Extract the [X, Y] coordinate from the center of the cell holding the provided text.  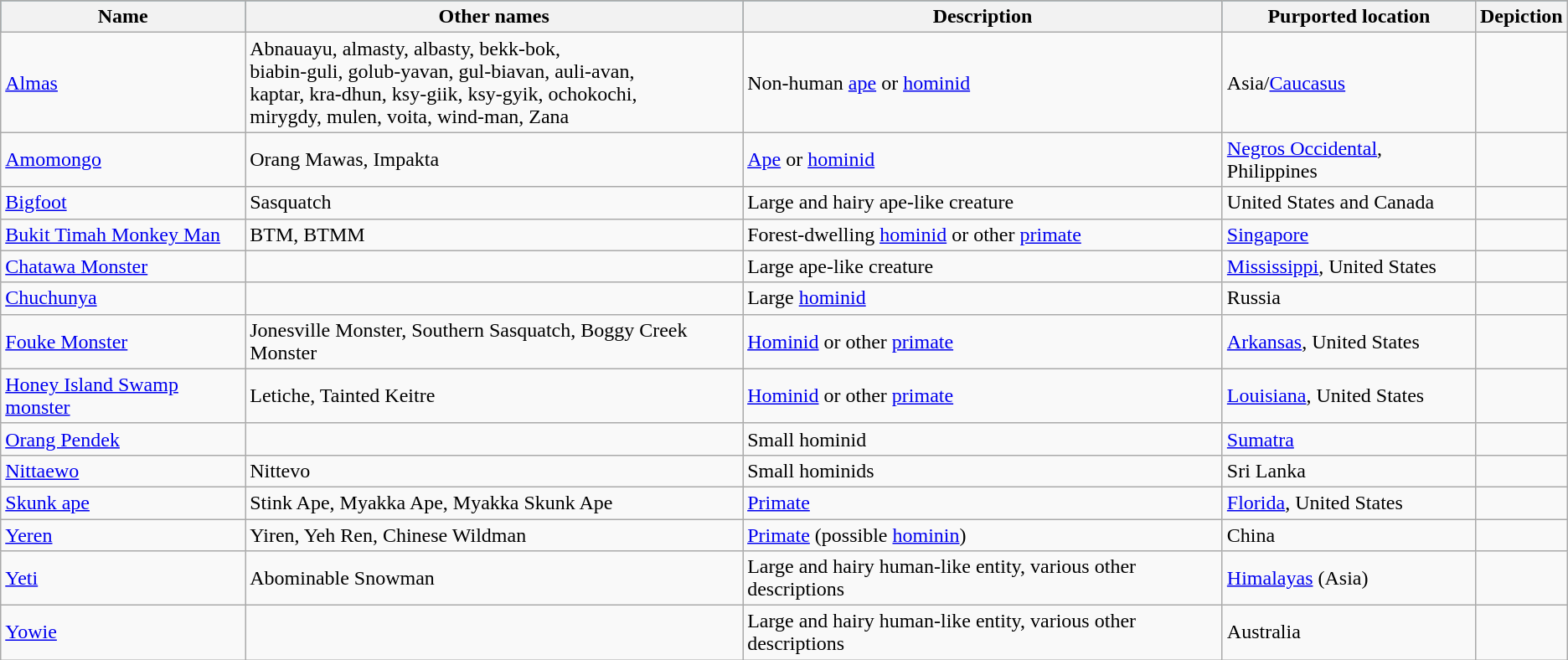
Orang Pendek [123, 439]
Large ape-like creature [983, 266]
Bigfoot [123, 203]
Primate [983, 503]
Asia/Caucasus [1349, 82]
Mississippi, United States [1349, 266]
Small hominid [983, 439]
Name [123, 17]
Australia [1349, 633]
Chatawa Monster [123, 266]
Yeti [123, 578]
Abominable Snowman [494, 578]
Sasquatch [494, 203]
Louisiana, United States [1349, 395]
Skunk ape [123, 503]
BTM, BTMM [494, 235]
Sri Lanka [1349, 471]
Stink Ape, Myakka Ape, Myakka Skunk Ape [494, 503]
Chuchunya [123, 298]
Nittevo [494, 471]
Amomongo [123, 159]
Almas [123, 82]
Large and hairy ape-like creature [983, 203]
Negros Occidental, Philippines [1349, 159]
Russia [1349, 298]
Singapore [1349, 235]
Yowie [123, 633]
Himalayas (Asia) [1349, 578]
Fouke Monster [123, 342]
Bukit Timah Monkey Man [123, 235]
Primate (possible hominin) [983, 535]
Non-human ape or hominid [983, 82]
Ape or hominid [983, 159]
Arkansas, United States [1349, 342]
Large hominid [983, 298]
Small hominids [983, 471]
United States and Canada [1349, 203]
Jonesville Monster, Southern Sasquatch, Boggy Creek Monster [494, 342]
Description [983, 17]
Orang Mawas, Impakta [494, 159]
Depiction [1521, 17]
Nittaewo [123, 471]
Purported location [1349, 17]
Other names [494, 17]
Sumatra [1349, 439]
Yeren [123, 535]
Letiche, Tainted Keitre [494, 395]
China [1349, 535]
Honey Island Swamp monster [123, 395]
Forest-dwelling hominid or other primate [983, 235]
Yiren, Yeh Ren, Chinese Wildman [494, 535]
Florida, United States [1349, 503]
